Capture the cell that displays the provided text and extract its [x, y] central coordinate. 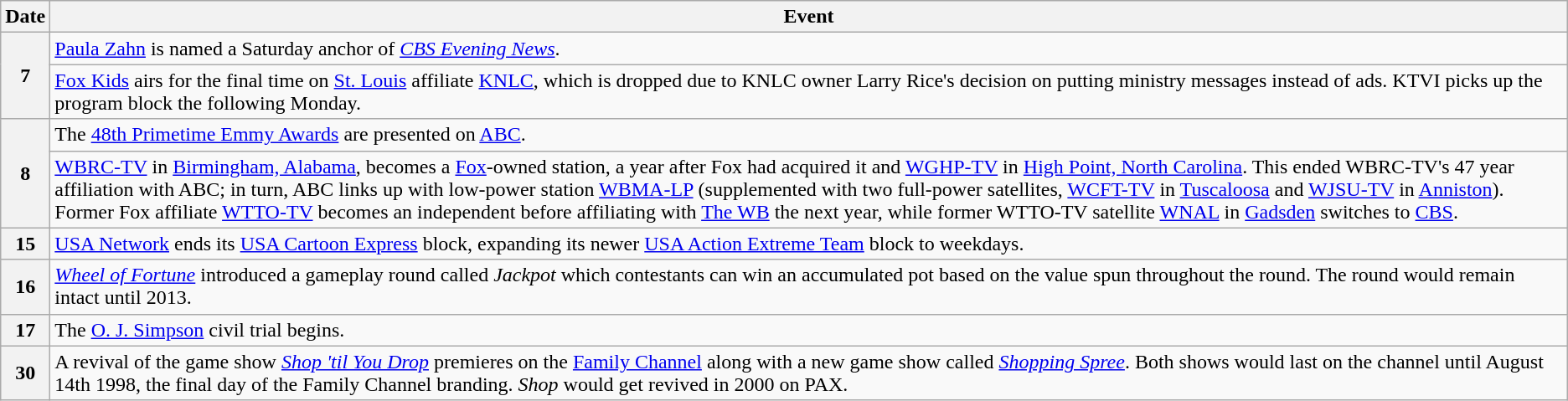
Event [809, 17]
17 [25, 330]
Date [25, 17]
7 [25, 75]
15 [25, 244]
8 [25, 173]
USA Network ends its USA Cartoon Express block, expanding its newer USA Action Extreme Team block to weekdays. [809, 244]
30 [25, 373]
16 [25, 286]
The 48th Primetime Emmy Awards are presented on ABC. [809, 135]
Paula Zahn is named a Saturday anchor of CBS Evening News. [809, 49]
The O. J. Simpson civil trial begins. [809, 330]
